Determine the (X, Y) coordinate at the center of the cell enclosing the given text.  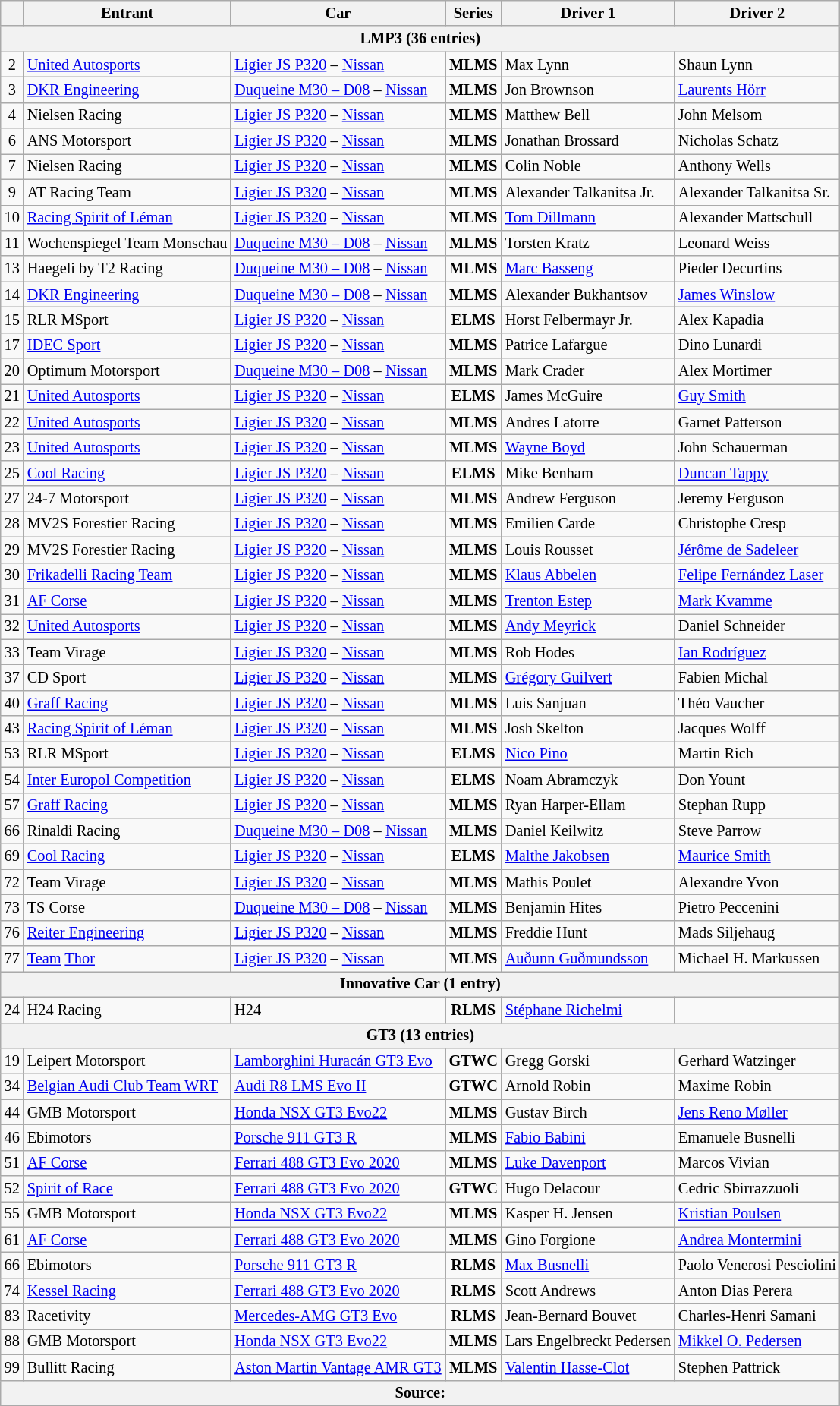
Andrew Ferguson (588, 499)
Anton Dias Perera (757, 1291)
Klaus Abbelen (588, 575)
Series (473, 13)
Gregg Gorski (588, 1061)
14 (12, 295)
Optimum Motorsport (127, 371)
Laurents Hörr (757, 90)
29 (12, 550)
Innovative Car (1 entry) (420, 984)
73 (12, 907)
Benjamin Hites (588, 907)
Alexander Talkanitsa Sr. (757, 192)
9 (12, 192)
Scott Andrews (588, 1291)
IDEC Sport (127, 345)
Grégory Guilvert (588, 677)
Jérôme de Sadeleer (757, 550)
LMP3 (36 entries) (420, 39)
Christophe Cresp (757, 524)
Alexander Mattschull (757, 218)
Théo Vaucher (757, 703)
27 (12, 499)
61 (12, 1240)
Daniel Schneider (757, 626)
Felipe Fernández Laser (757, 575)
Driver 1 (588, 13)
Guy Smith (757, 396)
Stéphane Richelmi (588, 1010)
Charles-Henri Samani (757, 1316)
AT Racing Team (127, 192)
Driver 2 (757, 13)
Malthe Jakobsen (588, 856)
23 (12, 447)
Belgian Audi Club Team WRT (127, 1086)
Cedric Sbirrazzuoli (757, 1189)
99 (12, 1367)
Spirit of Race (127, 1189)
CD Sport (127, 677)
34 (12, 1086)
Mercedes-AMG GT3 Evo (338, 1316)
31 (12, 601)
GT3 (13 entries) (420, 1036)
ANS Motorsport (127, 141)
Marc Basseng (588, 269)
Ian Rodríguez (757, 652)
Emilien Carde (588, 524)
Noam Abramczyk (588, 780)
25 (12, 473)
11 (12, 243)
John Melsom (757, 115)
Pietro Peccenini (757, 907)
Matthew Bell (588, 115)
77 (12, 959)
Max Busnelli (588, 1266)
Jens Reno Møller (757, 1112)
Louis Rousset (588, 550)
54 (12, 780)
Stephen Pattrick (757, 1367)
Leipert Motorsport (127, 1061)
Auðunn Guðmundsson (588, 959)
Kasper H. Jensen (588, 1214)
H24 Racing (127, 1010)
21 (12, 396)
Fabien Michal (757, 677)
88 (12, 1341)
Dino Lunardi (757, 345)
Josh Skelton (588, 729)
Gino Forgione (588, 1240)
Marcos Vivian (757, 1163)
44 (12, 1112)
Alexander Talkanitsa Jr. (588, 192)
Freddie Hunt (588, 933)
Andrea Montermini (757, 1240)
Emanuele Busnelli (757, 1137)
Mark Crader (588, 371)
Audi R8 LMS Evo II (338, 1086)
Haegeli by T2 Racing (127, 269)
Alex Mortimer (757, 371)
Duncan Tappy (757, 473)
72 (12, 882)
Team Thor (127, 959)
15 (12, 320)
57 (12, 805)
Mark Kvamme (757, 601)
10 (12, 218)
Car (338, 13)
Rinaldi Racing (127, 831)
24-7 Motorsport (127, 499)
17 (12, 345)
Mikkel O. Pedersen (757, 1341)
Lamborghini Huracán GT3 Evo (338, 1061)
Racetivity (127, 1316)
Jeremy Ferguson (757, 499)
52 (12, 1189)
Stephan Rupp (757, 805)
53 (12, 754)
69 (12, 856)
Ryan Harper-Ellam (588, 805)
83 (12, 1316)
Horst Felbermayr Jr. (588, 320)
51 (12, 1163)
Nico Pino (588, 754)
30 (12, 575)
74 (12, 1291)
Alex Kapadia (757, 320)
Source: (420, 1393)
Mads Siljehaug (757, 933)
Trenton Estep (588, 601)
Jon Brownson (588, 90)
Mathis Poulet (588, 882)
Fabio Babini (588, 1137)
Pieder Decurtins (757, 269)
James McGuire (588, 396)
24 (12, 1010)
40 (12, 703)
Shaun Lynn (757, 65)
Leonard Weiss (757, 243)
6 (12, 141)
Torsten Kratz (588, 243)
46 (12, 1137)
Frikadelli Racing Team (127, 575)
Inter Europol Competition (127, 780)
4 (12, 115)
33 (12, 652)
Luke Davenport (588, 1163)
3 (12, 90)
Nicholas Schatz (757, 141)
22 (12, 422)
Garnet Patterson (757, 422)
Wayne Boyd (588, 447)
Jean-Bernard Bouvet (588, 1316)
Valentin Hasse-Clot (588, 1367)
Colin Noble (588, 166)
Maxime Robin (757, 1086)
13 (12, 269)
John Schauerman (757, 447)
Max Lynn (588, 65)
Rob Hodes (588, 652)
Michael H. Markussen (757, 959)
43 (12, 729)
Steve Parrow (757, 831)
Arnold Robin (588, 1086)
Daniel Keilwitz (588, 831)
Reiter Engineering (127, 933)
Maurice Smith (757, 856)
32 (12, 626)
Kristian Poulsen (757, 1214)
Martin Rich (757, 754)
37 (12, 677)
Tom Dillmann (588, 218)
Alexander Bukhantsov (588, 295)
2 (12, 65)
H24 (338, 1010)
Aston Martin Vantage AMR GT3 (338, 1367)
TS Corse (127, 907)
Alexandre Yvon (757, 882)
Kessel Racing (127, 1291)
Paolo Venerosi Pesciolini (757, 1266)
Patrice Lafargue (588, 345)
Entrant (127, 13)
7 (12, 166)
Don Yount (757, 780)
76 (12, 933)
Anthony Wells (757, 166)
Luis Sanjuan (588, 703)
28 (12, 524)
Gustav Birch (588, 1112)
Lars Engelbreckt Pedersen (588, 1341)
Hugo Delacour (588, 1189)
James Winslow (757, 295)
19 (12, 1061)
20 (12, 371)
Bullitt Racing (127, 1367)
Wochenspiegel Team Monschau (127, 243)
55 (12, 1214)
Andres Latorre (588, 422)
Mike Benham (588, 473)
Andy Meyrick (588, 626)
Jonathan Brossard (588, 141)
Gerhard Watzinger (757, 1061)
Jacques Wolff (757, 729)
